Return the (X, Y) coordinate for the center point of the cell that contains the specified text.  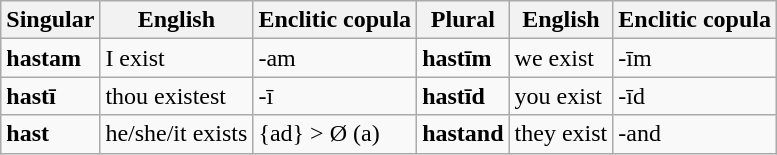
hastīm (463, 58)
hast (50, 134)
they exist (561, 134)
Singular (50, 20)
-am (335, 58)
hastīd (463, 96)
you exist (561, 96)
-īd (695, 96)
-ī (335, 96)
-īm (695, 58)
hastam (50, 58)
we exist (561, 58)
hastand (463, 134)
I exist (176, 58)
{ad} > Ø (a) (335, 134)
Plural (463, 20)
hastī (50, 96)
-and (695, 134)
he/she/it exists (176, 134)
thou existest (176, 96)
